Search for the cell housing the specified text and yield its [X, Y] center coordinate. 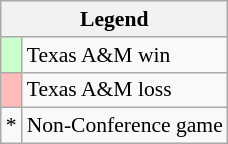
Texas A&M win [125, 55]
Non-Conference game [125, 126]
Legend [114, 19]
Texas A&M loss [125, 90]
* [12, 126]
